Extract the (X, Y) coordinate from the center of the cell holding the provided text.  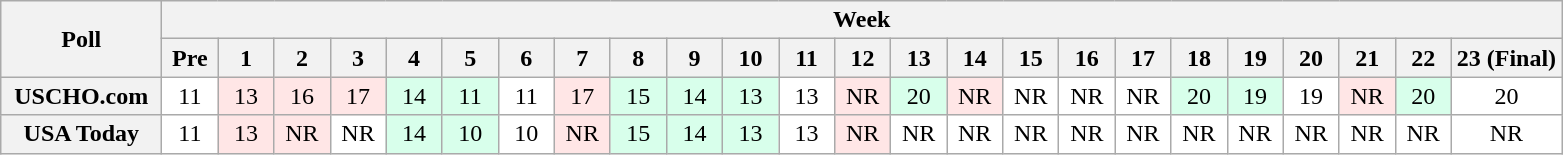
22 (1423, 58)
Pre (190, 58)
23 (Final) (1506, 58)
1 (246, 58)
21 (1367, 58)
4 (414, 58)
USA Today (82, 134)
Poll (82, 39)
USCHO.com (82, 96)
8 (638, 58)
6 (526, 58)
7 (582, 58)
18 (1199, 58)
9 (694, 58)
5 (470, 58)
2 (302, 58)
3 (358, 58)
12 (863, 58)
Week (862, 20)
